Extract the [X, Y] coordinate from the center of the cell holding the provided text.  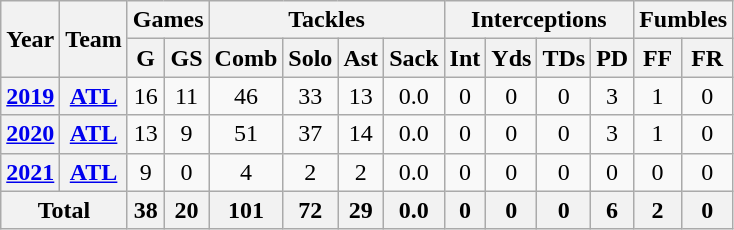
Int [465, 58]
Fumbles [684, 20]
2021 [30, 172]
16 [146, 96]
Tackles [326, 20]
29 [361, 210]
4 [246, 172]
37 [310, 134]
Solo [310, 58]
Year [30, 39]
51 [246, 134]
72 [310, 210]
20 [186, 210]
Team [94, 39]
TDs [564, 58]
FR [708, 58]
6 [612, 210]
Sack [414, 58]
38 [146, 210]
Total [64, 210]
101 [246, 210]
11 [186, 96]
GS [186, 58]
33 [310, 96]
Interceptions [539, 20]
2019 [30, 96]
Yds [512, 58]
Games [168, 20]
Comb [246, 58]
Ast [361, 58]
46 [246, 96]
FF [658, 58]
2020 [30, 134]
14 [361, 134]
PD [612, 58]
G [146, 58]
